For the text-containing cell, return its midpoint in [X, Y] coordinate format. 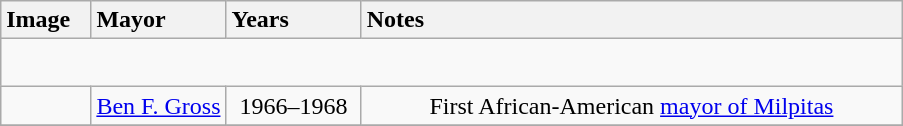
Ben F. Gross [158, 106]
Image [46, 20]
Years [294, 20]
First African-American mayor of Milpitas [632, 106]
Notes [632, 20]
Mayor [158, 20]
1966–1968 [294, 106]
